Determine the (X, Y) coordinate at the center of the cell enclosing the given text.  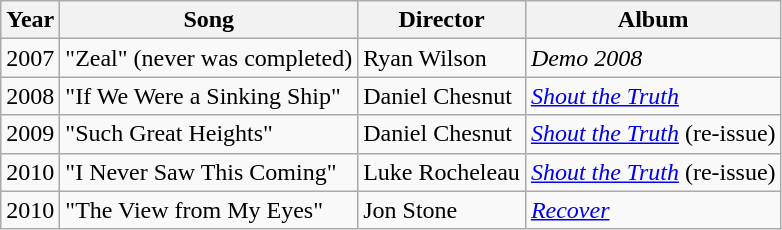
Jon Stone (442, 210)
"The View from My Eyes" (209, 210)
Director (442, 20)
Recover (653, 210)
Demo 2008 (653, 58)
Album (653, 20)
Song (209, 20)
Shout the Truth (653, 96)
"If We Were a Sinking Ship" (209, 96)
2009 (30, 134)
"Zeal" (never was completed) (209, 58)
2007 (30, 58)
Year (30, 20)
"I Never Saw This Coming" (209, 172)
"Such Great Heights" (209, 134)
2008 (30, 96)
Ryan Wilson (442, 58)
Luke Rocheleau (442, 172)
